Search for the cell housing the specified text and yield its [X, Y] center coordinate. 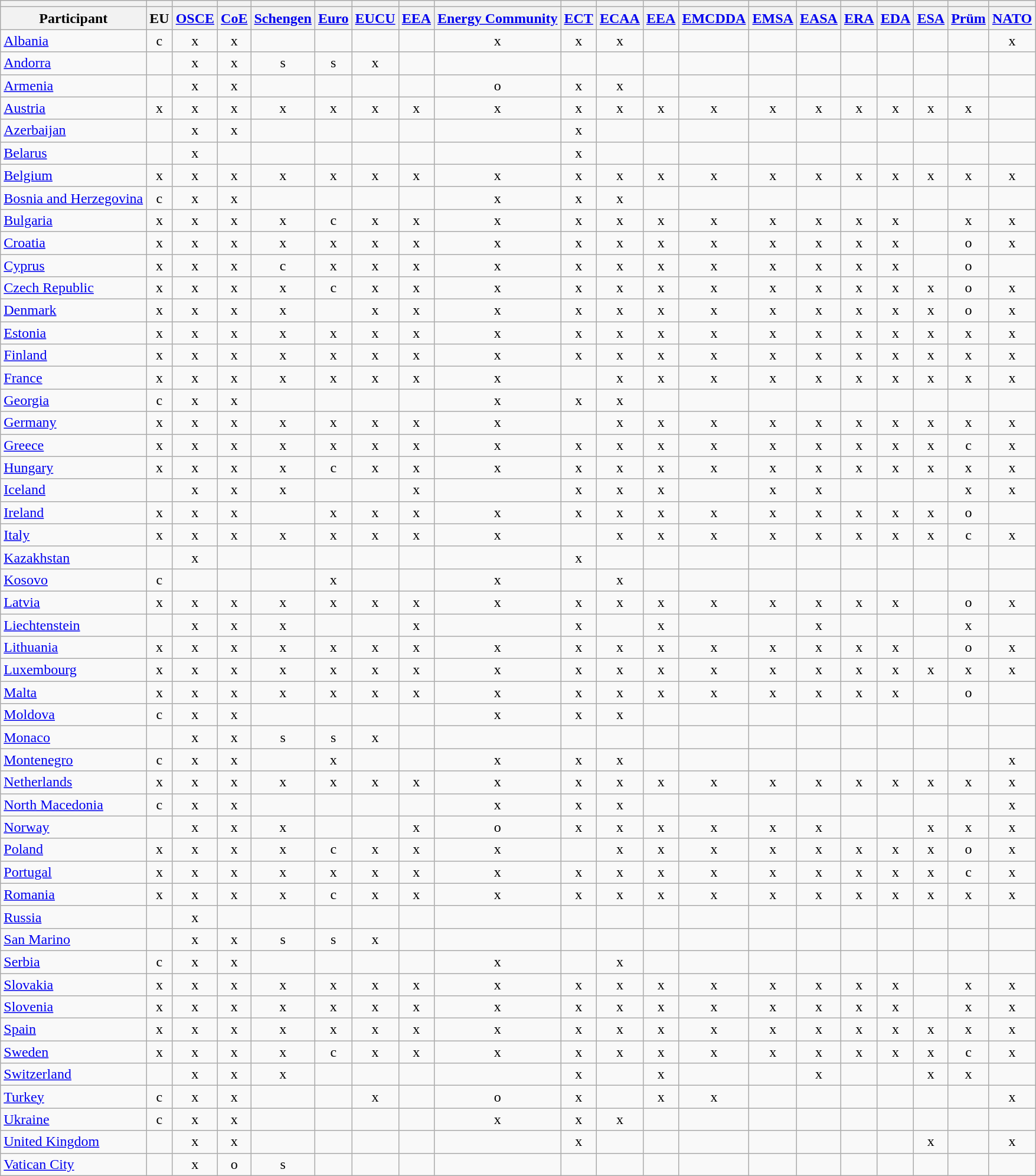
Norway [73, 827]
NATO [1012, 18]
ESA [931, 18]
ECT [579, 18]
Monaco [73, 737]
Bosnia and Herzegovina [73, 198]
Serbia [73, 962]
Vatican City [73, 1164]
Austria [73, 108]
Prüm [969, 18]
Belgium [73, 175]
Spain [73, 1030]
San Marino [73, 939]
Participant [73, 18]
Luxembourg [73, 670]
Russia [73, 917]
Czech Republic [73, 288]
Armenia [73, 86]
Denmark [73, 311]
North Macedonia [73, 805]
CoE [234, 18]
Ukraine [73, 1119]
OSCE [195, 18]
Switzerland [73, 1074]
Azerbaijan [73, 130]
Turkey [73, 1097]
Ireland [73, 512]
EMCDDA [714, 18]
Romania [73, 894]
Poland [73, 850]
Schengen [283, 18]
EDA [896, 18]
EUCU [375, 18]
Belarus [73, 153]
Energy Community [498, 18]
ECAA [620, 18]
Malta [73, 692]
EU [159, 18]
ERA [859, 18]
Liechtenstein [73, 625]
Netherlands [73, 782]
Croatia [73, 243]
Georgia [73, 400]
Germany [73, 423]
Slovakia [73, 984]
Finland [73, 355]
Greece [73, 445]
Latvia [73, 602]
Cyprus [73, 265]
Italy [73, 535]
Montenegro [73, 760]
Iceland [73, 490]
France [73, 378]
Bulgaria [73, 220]
Moldova [73, 715]
EASA [818, 18]
Sweden [73, 1052]
Kazakhstan [73, 557]
Euro [333, 18]
United Kingdom [73, 1142]
Lithuania [73, 648]
Slovenia [73, 1007]
Kosovo [73, 580]
EMSA [773, 18]
Estonia [73, 333]
Andorra [73, 63]
Portugal [73, 872]
Albania [73, 41]
Hungary [73, 468]
